Find where the given text appears and provide that cell's center as (x, y) coordinate. 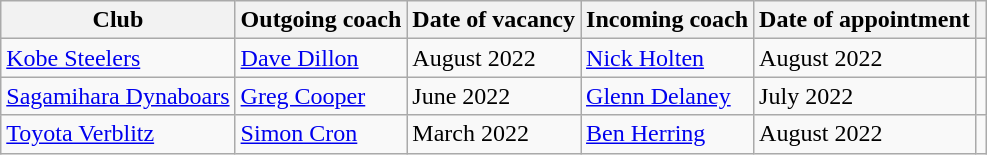
July 2022 (865, 96)
Dave Dillon (321, 58)
Nick Holten (668, 58)
Glenn Delaney (668, 96)
Incoming coach (668, 20)
Kobe Steelers (118, 58)
Sagamihara Dynaboars (118, 96)
Toyota Verblitz (118, 134)
Date of appointment (865, 20)
Club (118, 20)
Outgoing coach (321, 20)
Greg Cooper (321, 96)
Ben Herring (668, 134)
Date of vacancy (494, 20)
March 2022 (494, 134)
Simon Cron (321, 134)
June 2022 (494, 96)
